Find where the given text appears and provide that cell's center as [X, Y] coordinate. 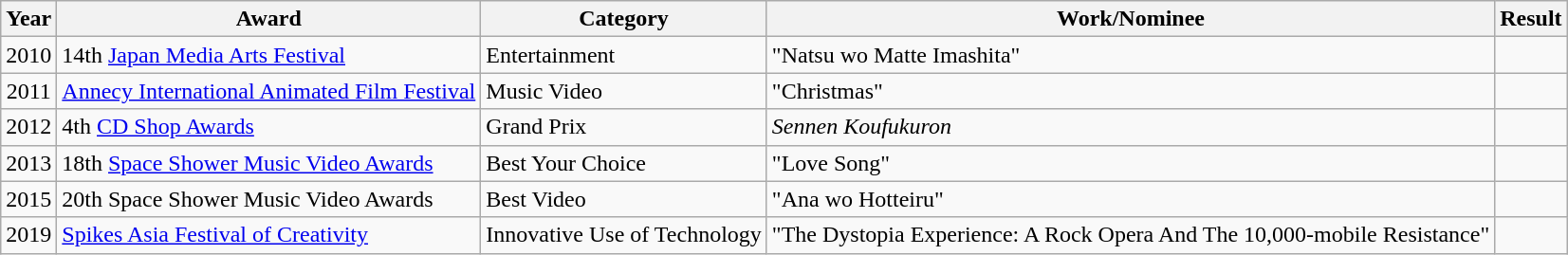
Work/Nominee [1131, 19]
Entertainment [624, 55]
2019 [28, 235]
14th Japan Media Arts Festival [269, 55]
2013 [28, 163]
Category [624, 19]
Award [269, 19]
4th CD Shop Awards [269, 127]
2015 [28, 199]
"The Dystopia Experience: A Rock Opera And The 10,000-mobile Resistance" [1131, 235]
2010 [28, 55]
"Love Song" [1131, 163]
Best Video [624, 199]
Result [1531, 19]
Annecy International Animated Film Festival [269, 91]
Year [28, 19]
Sennen Koufukuron [1131, 127]
Spikes Asia Festival of Creativity [269, 235]
18th Space Shower Music Video Awards [269, 163]
Music Video [624, 91]
Grand Prix [624, 127]
20th Space Shower Music Video Awards [269, 199]
2012 [28, 127]
"Christmas" [1131, 91]
"Ana wo Hotteiru" [1131, 199]
Best Your Choice [624, 163]
Innovative Use of Technology [624, 235]
"Natsu wo Matte Imashita" [1131, 55]
2011 [28, 91]
